For the text-containing cell, return its midpoint in [x, y] coordinate format. 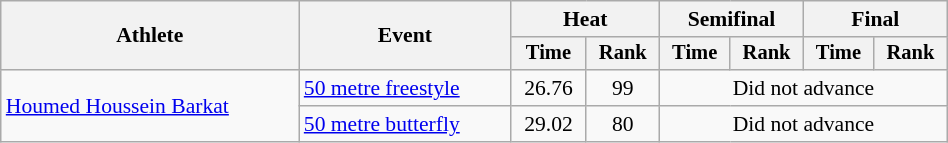
Semifinal [732, 19]
80 [623, 124]
99 [623, 88]
50 metre butterfly [405, 124]
29.02 [548, 124]
Event [405, 36]
50 metre freestyle [405, 88]
Final [875, 19]
Athlete [150, 36]
Houmed Houssein Barkat [150, 106]
Heat [586, 19]
26.76 [548, 88]
